Determine the [X, Y] coordinate at the center of the cell enclosing the given text.  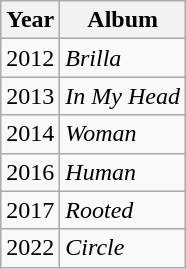
2012 [30, 58]
Circle [123, 248]
Rooted [123, 210]
Brilla [123, 58]
In My Head [123, 96]
2016 [30, 172]
Album [123, 20]
2022 [30, 248]
Woman [123, 134]
Year [30, 20]
Human [123, 172]
2013 [30, 96]
2017 [30, 210]
2014 [30, 134]
